Capture the cell that displays the provided text and extract its [X, Y] central coordinate. 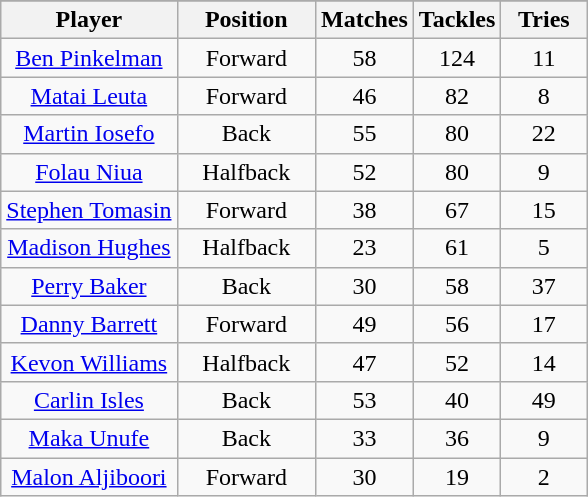
56 [457, 324]
Matches [365, 20]
Position [246, 20]
Tries [544, 20]
17 [544, 324]
33 [365, 438]
124 [457, 58]
53 [365, 400]
40 [457, 400]
47 [365, 362]
Danny Barrett [89, 324]
8 [544, 96]
Perry Baker [89, 286]
Matai Leuta [89, 96]
36 [457, 438]
Martin Iosefo [89, 134]
2 [544, 477]
22 [544, 134]
Folau Niua [89, 172]
23 [365, 248]
Malon Aljiboori [89, 477]
46 [365, 96]
Maka Unufe [89, 438]
67 [457, 210]
Tackles [457, 20]
38 [365, 210]
Ben Pinkelman [89, 58]
14 [544, 362]
82 [457, 96]
15 [544, 210]
19 [457, 477]
37 [544, 286]
Stephen Tomasin [89, 210]
61 [457, 248]
Carlin Isles [89, 400]
Player [89, 20]
Kevon Williams [89, 362]
11 [544, 58]
5 [544, 248]
55 [365, 134]
Madison Hughes [89, 248]
